Return [X, Y] of the center of cell containing provided text 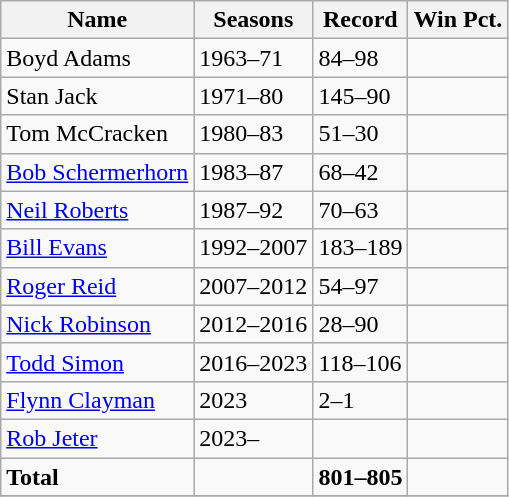
145–90 [360, 96]
Roger Reid [98, 286]
2016–2023 [254, 362]
Stan Jack [98, 96]
1980–83 [254, 134]
28–90 [360, 324]
2012–2016 [254, 324]
Bob Schermerhorn [98, 172]
118–106 [360, 362]
Nick Robinson [98, 324]
84–98 [360, 58]
Neil Roberts [98, 210]
51–30 [360, 134]
Tom McCracken [98, 134]
2023 [254, 400]
1963–71 [254, 58]
Todd Simon [98, 362]
Name [98, 20]
Bill Evans [98, 248]
Rob Jeter [98, 438]
Total [98, 477]
70–63 [360, 210]
1983–87 [254, 172]
801–805 [360, 477]
Flynn Clayman [98, 400]
2–1 [360, 400]
Boyd Adams [98, 58]
1971–80 [254, 96]
54–97 [360, 286]
1987–92 [254, 210]
Seasons [254, 20]
183–189 [360, 248]
2007–2012 [254, 286]
1992–2007 [254, 248]
Win Pct. [458, 20]
Record [360, 20]
68–42 [360, 172]
2023– [254, 438]
